Search for the cell housing the specified text and yield its (x, y) center coordinate. 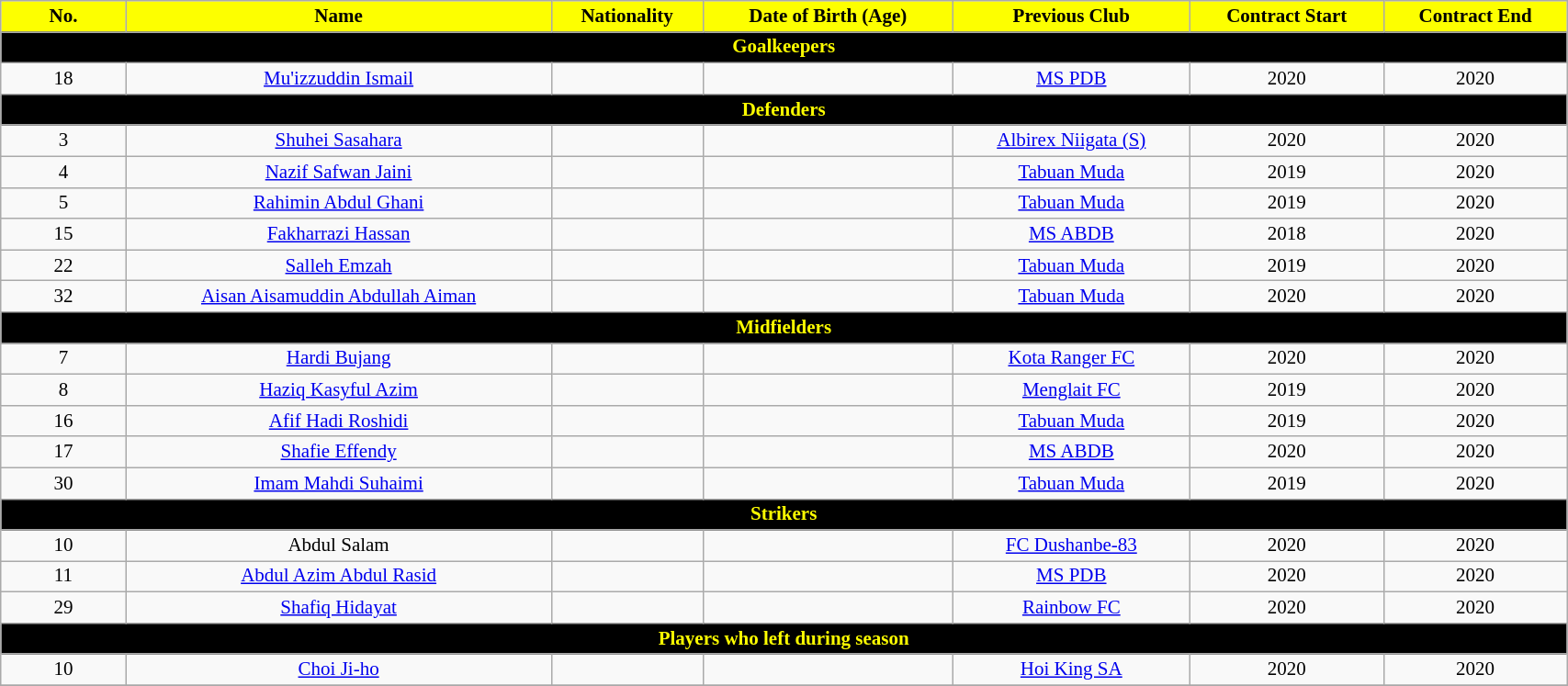
Hoi King SA (1072, 669)
7 (63, 359)
5 (63, 203)
Contract Start (1286, 17)
15 (63, 234)
Aisan Aisamuddin Abdullah Aiman (338, 297)
Shafiq Hidayat (338, 608)
Strikers (784, 514)
Choi Ji-ho (338, 669)
Salleh Emzah (338, 265)
Abdul Azim Abdul Rasid (338, 577)
Kota Ranger FC (1072, 359)
Nazif Safwan Jaini (338, 172)
Menglait FC (1072, 389)
3 (63, 141)
2018 (1286, 234)
Fakharrazi Hassan (338, 234)
FC Dushanbe-83 (1072, 545)
18 (63, 79)
Name (338, 17)
Players who left during season (784, 639)
Nationality (626, 17)
Hardi Bujang (338, 359)
22 (63, 265)
Abdul Salam (338, 545)
29 (63, 608)
Imam Mahdi Suhaimi (338, 483)
Shafie Effendy (338, 452)
4 (63, 172)
Haziq Kasyful Azim (338, 389)
32 (63, 297)
Rahimin Abdul Ghani (338, 203)
17 (63, 452)
11 (63, 577)
30 (63, 483)
Previous Club (1072, 17)
8 (63, 389)
Midfielders (784, 328)
16 (63, 421)
Afif Hadi Roshidi (338, 421)
Defenders (784, 109)
Rainbow FC (1072, 608)
Contract End (1475, 17)
Shuhei Sasahara (338, 141)
Goalkeepers (784, 48)
Albirex Niigata (S) (1072, 141)
Date of Birth (Age) (828, 17)
No. (63, 17)
Mu'izzuddin Ismail (338, 79)
